Extract the [X, Y] coordinate from the center of the cell holding the provided text.  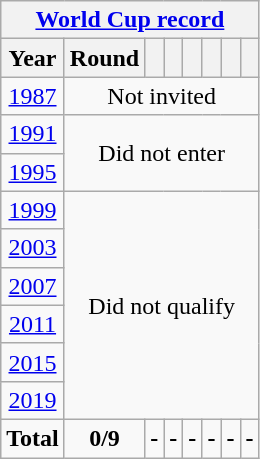
Year [33, 58]
1999 [33, 210]
0/9 [104, 438]
1987 [33, 96]
Did not qualify [162, 305]
1995 [33, 172]
2019 [33, 400]
2007 [33, 286]
World Cup record [130, 20]
Round [104, 58]
1991 [33, 134]
Did not enter [162, 153]
Total [33, 438]
2003 [33, 248]
Not invited [162, 96]
2015 [33, 362]
2011 [33, 324]
